Locate the cell with the specified text and output its [X, Y] center coordinate. 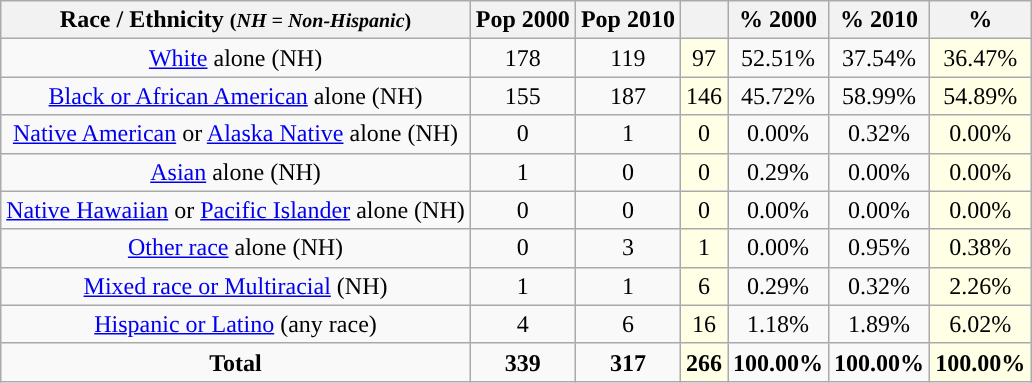
45.72% [778, 96]
Race / Ethnicity (NH = Non-Hispanic) [236, 20]
266 [704, 362]
36.47% [980, 58]
54.89% [980, 96]
0.95% [880, 248]
Mixed race or Multiracial (NH) [236, 286]
Hispanic or Latino (any race) [236, 324]
58.99% [880, 96]
Native Hawaiian or Pacific Islander alone (NH) [236, 210]
Black or African American alone (NH) [236, 96]
Asian alone (NH) [236, 172]
Pop 2010 [628, 20]
317 [628, 362]
1.18% [778, 324]
339 [522, 362]
37.54% [880, 58]
146 [704, 96]
2.26% [980, 286]
187 [628, 96]
White alone (NH) [236, 58]
Native American or Alaska Native alone (NH) [236, 134]
4 [522, 324]
% 2010 [880, 20]
% 2000 [778, 20]
6.02% [980, 324]
1.89% [880, 324]
0.38% [980, 248]
% [980, 20]
3 [628, 248]
52.51% [778, 58]
155 [522, 96]
119 [628, 58]
Other race alone (NH) [236, 248]
Pop 2000 [522, 20]
16 [704, 324]
Total [236, 362]
178 [522, 58]
97 [704, 58]
